Return the (X, Y) coordinate for the center point of the cell that contains the specified text.  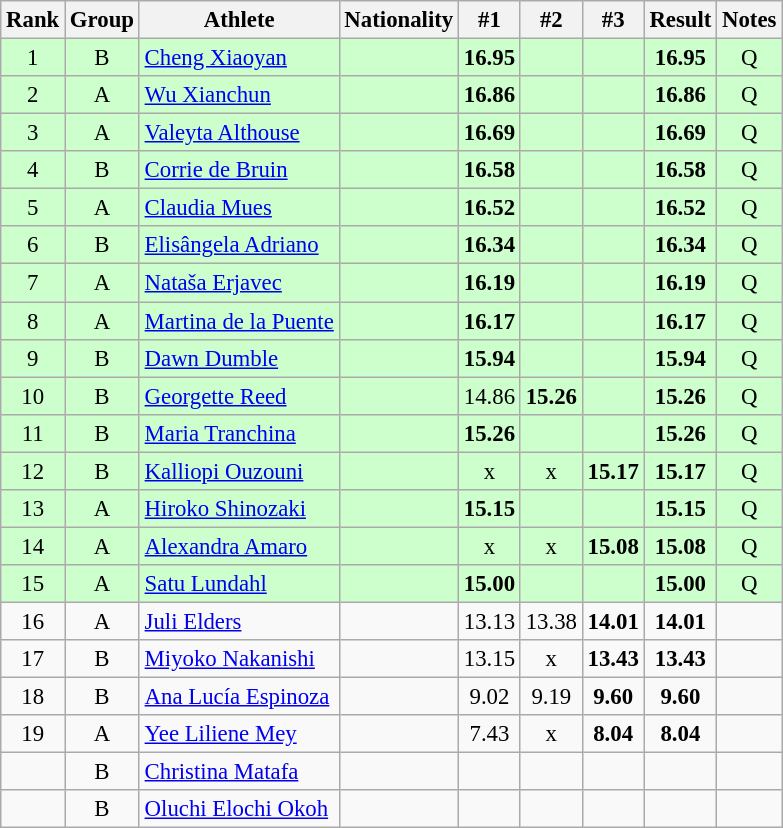
10 (33, 396)
Oluchi Elochi Okoh (239, 809)
Christina Matafa (239, 772)
12 (33, 471)
Hiroko Shinozaki (239, 509)
5 (33, 208)
13.13 (490, 621)
Miyoko Nakanishi (239, 659)
Valeyta Althouse (239, 133)
13.15 (490, 659)
9 (33, 358)
Rank (33, 20)
Cheng Xiaoyan (239, 58)
#3 (613, 20)
11 (33, 433)
7 (33, 283)
9.02 (490, 697)
17 (33, 659)
Group (102, 20)
Elisângela Adriano (239, 245)
#1 (490, 20)
Wu Xianchun (239, 95)
13.38 (551, 621)
Dawn Dumble (239, 358)
18 (33, 697)
Claudia Mues (239, 208)
15 (33, 584)
19 (33, 734)
7.43 (490, 734)
Athlete (239, 20)
14 (33, 546)
Maria Tranchina (239, 433)
16 (33, 621)
13 (33, 509)
Satu Lundahl (239, 584)
Ana Lucía Espinoza (239, 697)
8 (33, 321)
2 (33, 95)
6 (33, 245)
1 (33, 58)
Nationality (398, 20)
Nataša Erjavec (239, 283)
Alexandra Amaro (239, 546)
9.19 (551, 697)
Martina de la Puente (239, 321)
#2 (551, 20)
Notes (750, 20)
14.86 (490, 396)
3 (33, 133)
Georgette Reed (239, 396)
Result (680, 20)
Corrie de Bruin (239, 170)
Kalliopi Ouzouni (239, 471)
Yee Liliene Mey (239, 734)
4 (33, 170)
Juli Elders (239, 621)
